Identify which cell holds the provided text, then report its (X, Y) central coordinate. 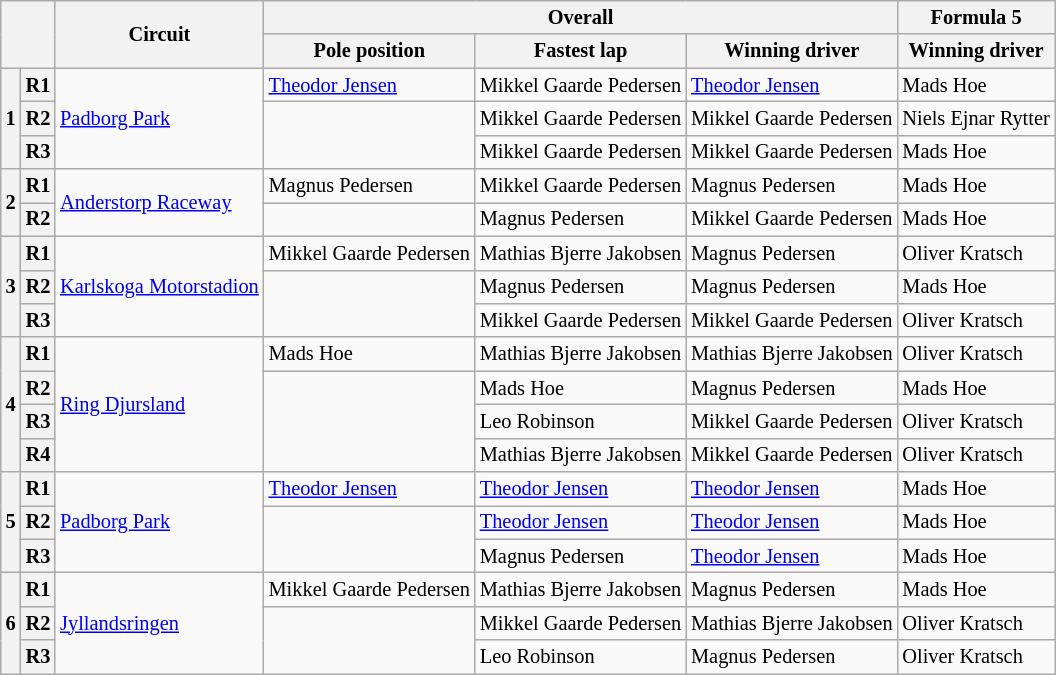
6 (11, 622)
2 (11, 202)
1 (11, 118)
Jyllandsringen (159, 622)
Niels Ejnar Rytter (976, 118)
Overall (581, 17)
Ring Djursland (159, 404)
3 (11, 286)
Fastest lap (580, 51)
Circuit (159, 34)
5 (11, 522)
R4 (38, 455)
Formula 5 (976, 17)
4 (11, 404)
Karlskoga Motorstadion (159, 286)
Anderstorp Raceway (159, 202)
Pole position (370, 51)
